Return (x, y) of the center of cell containing provided text 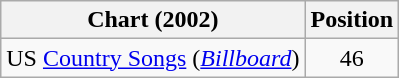
46 (352, 58)
Position (352, 20)
US Country Songs (Billboard) (153, 58)
Chart (2002) (153, 20)
